Search for the cell housing the specified text and yield its [X, Y] center coordinate. 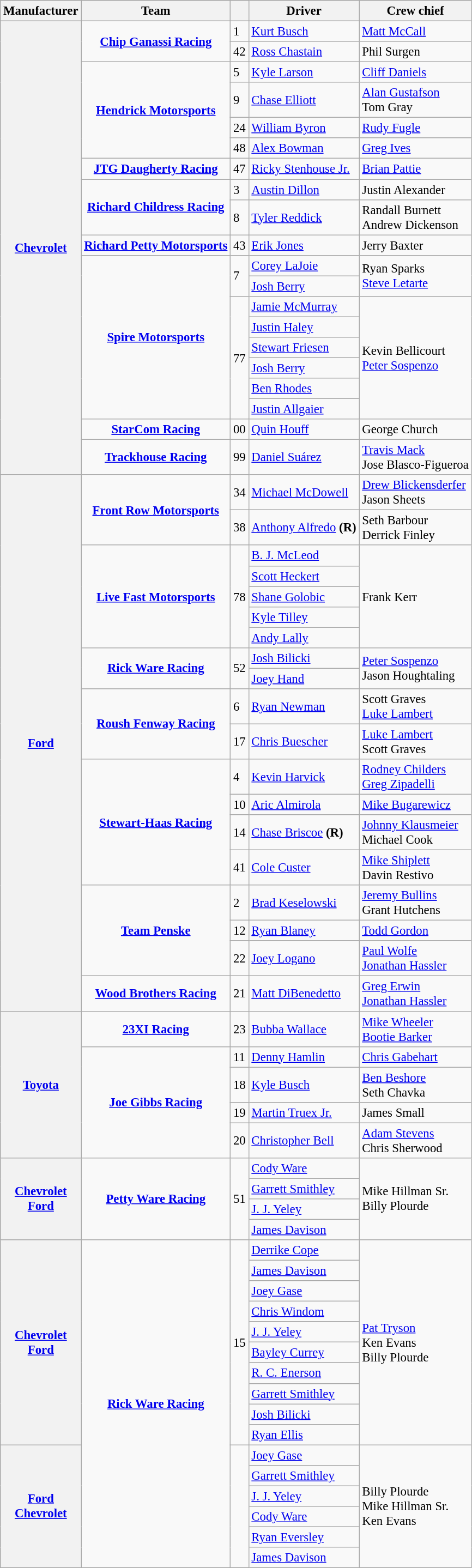
Cole Custer [304, 868]
B. J. McLeod [304, 556]
Ford Chevrolet [41, 1506]
Jeremy Bullins Grant Hutchens [415, 903]
15 [240, 1342]
Ryan Blaney [304, 931]
Petty Ware Racing [156, 1199]
Michael McDowell [304, 493]
Cliff Daniels [415, 72]
Kyle Tilley [304, 617]
34 [240, 493]
Team [156, 11]
Ben Rhodes [304, 389]
Alan Gustafson Tom Gray [415, 100]
Toyota [41, 1085]
Mike Shiplett Davin Restivo [415, 868]
21 [240, 994]
William Byron [304, 128]
Johnny Klausmeier Michael Cook [415, 833]
Paul Wolfe Jonathan Hassler [415, 958]
11 [240, 1057]
24 [240, 128]
Kyle Larson [304, 72]
Chase Briscoe (R) [304, 833]
Seth Barbour Derrick Finley [415, 528]
Kurt Busch [304, 32]
Derrike Cope [304, 1250]
14 [240, 833]
Trackhouse Racing [156, 458]
Ford [41, 743]
Matt DiBenedetto [304, 994]
Austin Dillon [304, 190]
Greg Erwin Jonathan Hassler [415, 994]
Matt McCall [415, 32]
18 [240, 1085]
4 [240, 777]
51 [240, 1199]
20 [240, 1140]
Quin Houff [304, 429]
12 [240, 931]
Tyler Reddick [304, 217]
Ross Chastain [304, 52]
Justin Allgaier [304, 409]
Bubba Wallace [304, 1029]
52 [240, 668]
5 [240, 72]
Erik Jones [304, 245]
38 [240, 528]
George Church [415, 429]
Pat Tryson Ken Evans Billy Plourde [415, 1342]
Stewart Friesen [304, 348]
3 [240, 190]
Scott Graves Luke Lambert [415, 706]
Adam Stevens Chris Sherwood [415, 1140]
Driver [304, 11]
R. C. Enerson [304, 1373]
Ryan Ellis [304, 1434]
Christopher Bell [304, 1140]
Chevrolet [41, 249]
Daniel Suárez [304, 458]
Ryan Eversley [304, 1537]
Ben Beshore Seth Chavka [415, 1085]
Ryan Newman [304, 706]
Travis Mack Jose Blasco-Figueroa [415, 458]
99 [240, 458]
Stewart-Haas Racing [156, 822]
Chris Gabehart [415, 1057]
2 [240, 903]
Jerry Baxter [415, 245]
Manufacturer [41, 11]
Team Penske [156, 931]
Richard Petty Motorsports [156, 245]
9 [240, 100]
Kevin Harvick [304, 777]
43 [240, 245]
Mike Hillman Sr. Billy Plourde [415, 1199]
Luke Lambert Scott Graves [415, 741]
Brian Pattie [415, 169]
6 [240, 706]
Martin Truex Jr. [304, 1112]
Kyle Busch [304, 1085]
Wood Brothers Racing [156, 994]
Corey LaJoie [304, 265]
10 [240, 805]
Rodney Childers Greg Zipadelli [415, 777]
Andy Lally [304, 638]
1 [240, 32]
48 [240, 149]
Mike Bugarewicz [415, 805]
41 [240, 868]
Joey Logano [304, 958]
Mike Wheeler Bootie Barker [415, 1029]
Chris Buescher [304, 741]
Joey Hand [304, 679]
Randall Burnett Andrew Dickenson [415, 217]
Scott Heckert [304, 576]
Greg Ives [415, 149]
Denny Hamlin [304, 1057]
Spire Motorsports [156, 337]
Jamie McMurray [304, 307]
Joe Gibbs Racing [156, 1102]
Live Fast Motorsports [156, 597]
42 [240, 52]
Shane Golobic [304, 597]
Roush Fenway Racing [156, 724]
7 [240, 276]
Anthony Alfredo (R) [304, 528]
47 [240, 169]
James Small [415, 1112]
Chip Ganassi Racing [156, 41]
Todd Gordon [415, 931]
Ricky Stenhouse Jr. [304, 169]
Justin Alexander [415, 190]
Chris Windom [304, 1312]
77 [240, 358]
Alex Bowman [304, 149]
JTG Daugherty Racing [156, 169]
Bayley Currey [304, 1353]
Crew chief [415, 11]
23 [240, 1029]
Kevin Bellicourt Peter Sospenzo [415, 358]
Billy Plourde Mike Hillman Sr. Ken Evans [415, 1506]
Rudy Fugle [415, 128]
17 [240, 741]
Peter Sospenzo Jason Houghtaling [415, 668]
Chase Elliott [304, 100]
Front Row Motorsports [156, 510]
Phil Surgen [415, 52]
23XI Racing [156, 1029]
00 [240, 429]
StarCom Racing [156, 429]
22 [240, 958]
Hendrick Motorsports [156, 110]
8 [240, 217]
Richard Childress Racing [156, 207]
Justin Haley [304, 327]
Aric Almirola [304, 805]
Frank Kerr [415, 597]
Ryan Sparks Steve Letarte [415, 276]
19 [240, 1112]
Brad Keselowski [304, 903]
78 [240, 597]
Drew Blickensderfer Jason Sheets [415, 493]
